Return (X, Y) of the center of cell containing provided text 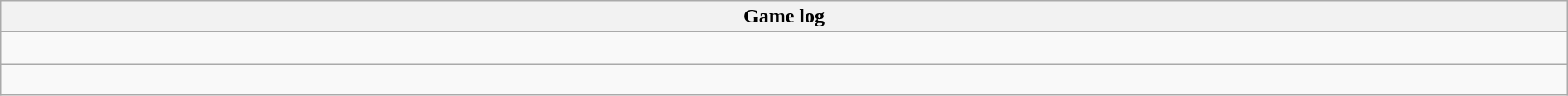
Game log (784, 17)
